Search for the cell housing the specified text and yield its [x, y] center coordinate. 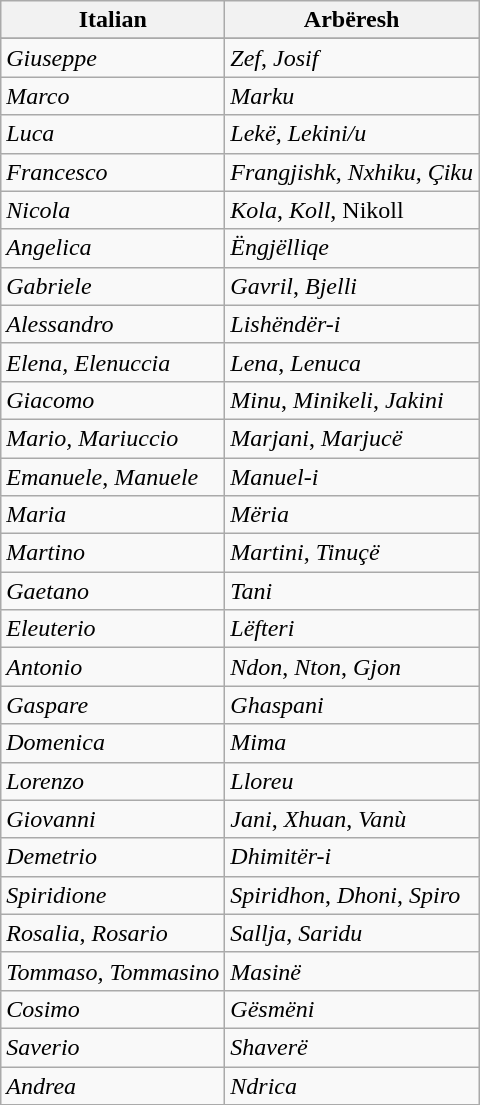
Tani [352, 591]
Giacomo [113, 400]
Cosimo [113, 1009]
Lorenzo [113, 781]
Gaspare [113, 705]
Martino [113, 553]
Shaverë [352, 1047]
Masinë [352, 971]
Emanuele, Manuele [113, 477]
Alessandro [113, 324]
Gavril, Bjelli [352, 286]
Lishëndër-i [352, 324]
Sallja, Saridu [352, 933]
Jani, Xhuan, Vanù [352, 819]
Lëfteri [352, 629]
Gësmëni [352, 1009]
Lloreu [352, 781]
Eleuterio [113, 629]
Manuel-i [352, 477]
Giuseppe [113, 58]
Minu, Minikeli, Jakini [352, 400]
Lekë, Lekini/u [352, 134]
Ghaspani [352, 705]
Gaetano [113, 591]
Frangjishk, Nxhiku, Çiku [352, 172]
Dhimitër-i [352, 857]
Zef, Josif [352, 58]
Mëria [352, 515]
Spiridhon, Dhoni, Spiro [352, 895]
Andrea [113, 1085]
Francesco [113, 172]
Marjani, Marjucë [352, 438]
Ndon, Nton, Gjon [352, 667]
Elena, Elenuccia [113, 362]
Kola, Koll, Nikoll [352, 210]
Ndrica [352, 1085]
Antonio [113, 667]
Mario, Mariuccio [113, 438]
Gabriele [113, 286]
Rosalia, Rosario [113, 933]
Angelica [113, 248]
Mima [352, 743]
Marku [352, 96]
Tommaso, Tommasino [113, 971]
Luca [113, 134]
Giovanni [113, 819]
Ëngjëlliqe [352, 248]
Saverio [113, 1047]
Spiridione [113, 895]
Nicola [113, 210]
Maria [113, 515]
Lena, Lenuca [352, 362]
Arbëresh [352, 20]
Domenica [113, 743]
Marco [113, 96]
Demetrio [113, 857]
Martini, Tinuçë [352, 553]
Italian [113, 20]
